Detect which cell encompasses the target text, then output its (x, y) center coordinate. 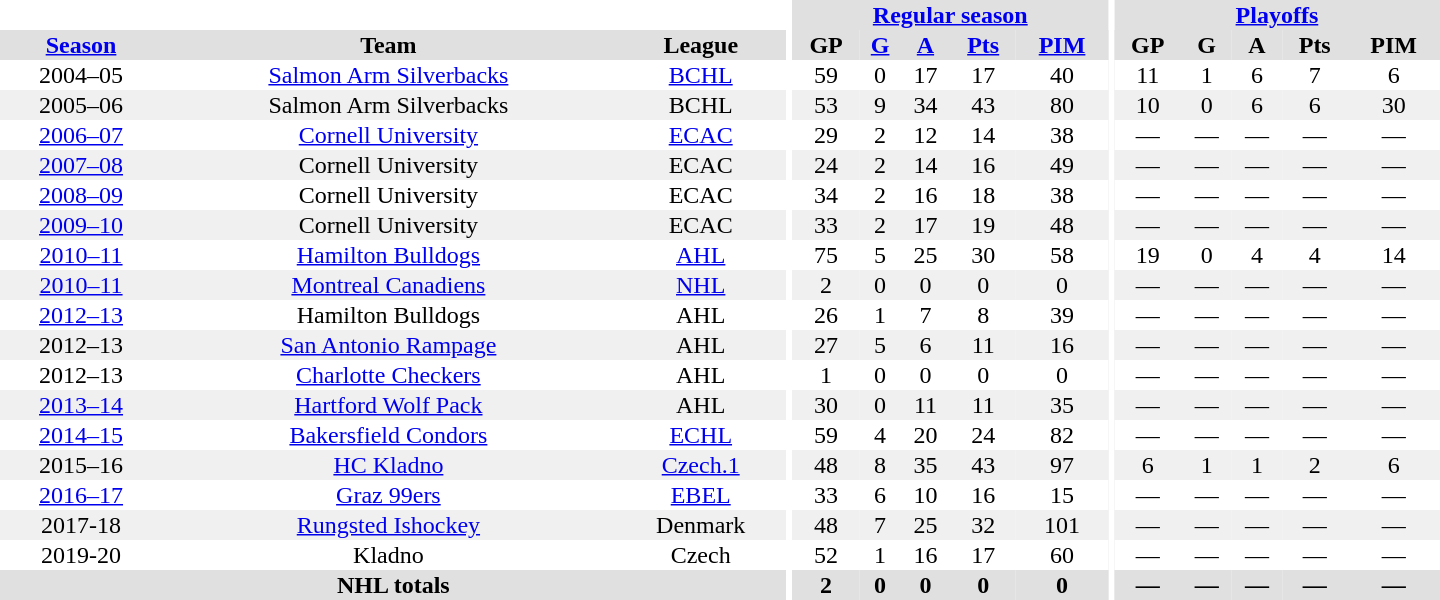
NHL totals (394, 585)
Denmark (701, 525)
2007–08 (81, 165)
15 (1062, 495)
2015–16 (81, 465)
Czech.1 (701, 465)
27 (826, 345)
Regular season (950, 15)
49 (1062, 165)
HC Kladno (388, 465)
12 (925, 135)
101 (1062, 525)
ECHL (701, 435)
2017-18 (81, 525)
Bakersfield Condors (388, 435)
2009–10 (81, 225)
Czech (701, 555)
Rungsted Ishockey (388, 525)
60 (1062, 555)
Team (388, 45)
58 (1062, 255)
Charlotte Checkers (388, 375)
Season (81, 45)
2004–05 (81, 75)
18 (984, 195)
2014–15 (81, 435)
75 (826, 255)
40 (1062, 75)
NHL (701, 285)
San Antonio Rampage (388, 345)
53 (826, 105)
97 (1062, 465)
EBEL (701, 495)
80 (1062, 105)
39 (1062, 315)
82 (1062, 435)
20 (925, 435)
Kladno (388, 555)
2008–09 (81, 195)
2005–06 (81, 105)
Montreal Canadiens (388, 285)
Playoffs (1277, 15)
2019-20 (81, 555)
32 (984, 525)
2006–07 (81, 135)
9 (880, 105)
29 (826, 135)
Graz 99ers (388, 495)
52 (826, 555)
2016–17 (81, 495)
Hartford Wolf Pack (388, 405)
26 (826, 315)
2013–14 (81, 405)
League (701, 45)
